Extract the (X, Y) coordinate from the center of the cell holding the provided text.  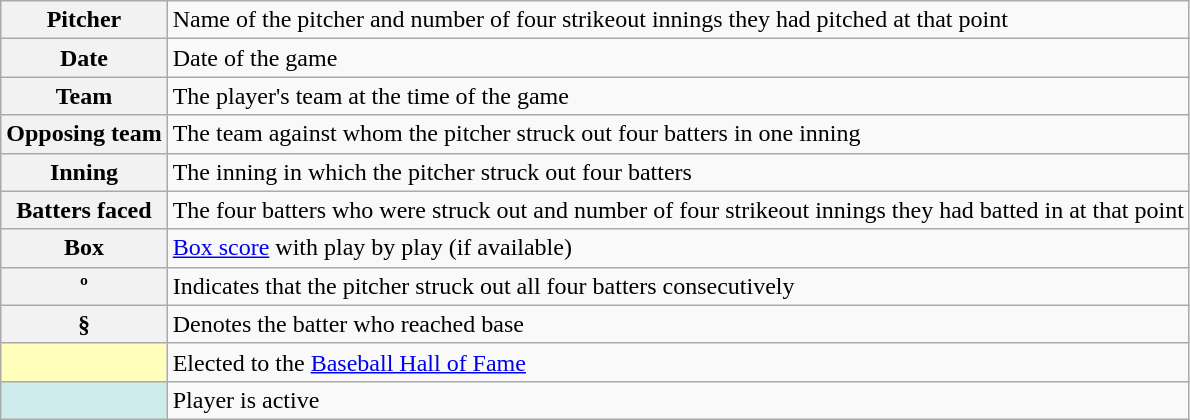
Batters faced (84, 210)
The four batters who were struck out and number of four strikeout innings they had batted in at that point (678, 210)
Name of the pitcher and number of four strikeout innings they had pitched at that point (678, 20)
The inning in which the pitcher struck out four batters (678, 172)
Elected to the Baseball Hall of Fame (678, 362)
Date (84, 58)
Opposing team (84, 134)
The player's team at the time of the game (678, 96)
Date of the game (678, 58)
Player is active (678, 400)
Box (84, 248)
Denotes the batter who reached base (678, 324)
Team (84, 96)
§ (84, 324)
Box score with play by play (if available) (678, 248)
Pitcher (84, 20)
Indicates that the pitcher struck out all four batters consecutively (678, 286)
The team against whom the pitcher struck out four batters in one inning (678, 134)
º (84, 286)
Inning (84, 172)
